Output the [x, y] coordinate of the center of the cell containing the given text.  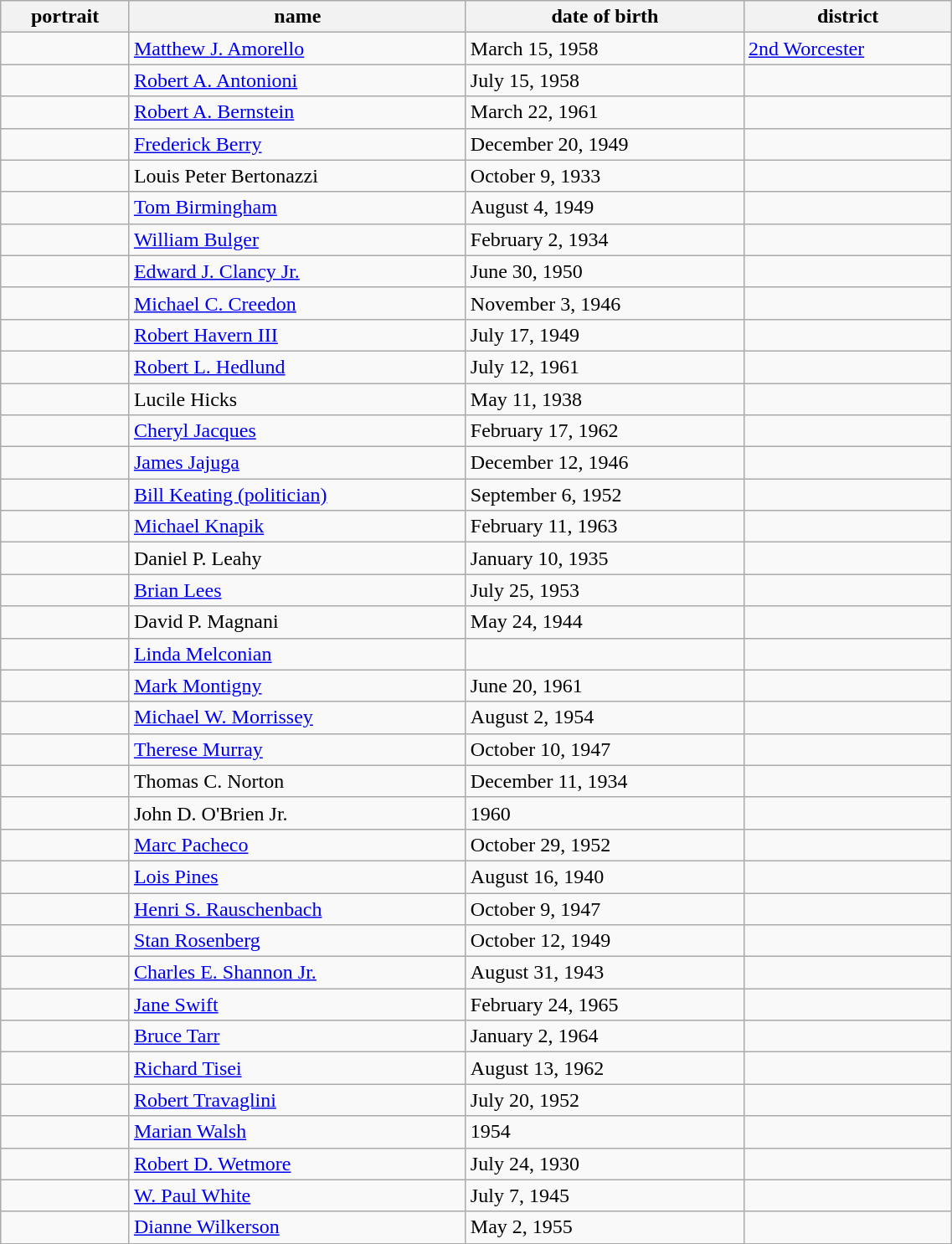
Dianne Wilkerson [297, 1227]
Michael Knapik [297, 527]
Marc Pacheco [297, 845]
Lucile Hicks [297, 399]
July 12, 1961 [605, 367]
December 11, 1934 [605, 781]
December 12, 1946 [605, 463]
1954 [605, 1132]
Jane Swift [297, 1005]
March 22, 1961 [605, 112]
Richard Tisei [297, 1068]
Michael C. Creedon [297, 303]
James Jajuga [297, 463]
Robert L. Hedlund [297, 367]
Stan Rosenberg [297, 941]
May 24, 1944 [605, 622]
May 11, 1938 [605, 399]
2nd Worcester [847, 49]
August 13, 1962 [605, 1068]
Louis Peter Bertonazzi [297, 176]
district [847, 17]
Michael W. Morrissey [297, 717]
date of birth [605, 17]
Daniel P. Leahy [297, 558]
January 2, 1964 [605, 1036]
Lois Pines [297, 876]
July 20, 1952 [605, 1100]
September 6, 1952 [605, 495]
Charles E. Shannon Jr. [297, 973]
February 11, 1963 [605, 527]
Robert D. Wetmore [297, 1164]
W. Paul White [297, 1195]
Tom Birmingham [297, 208]
Linda Melconian [297, 654]
Edward J. Clancy Jr. [297, 271]
November 3, 1946 [605, 303]
Matthew J. Amorello [297, 49]
name [297, 17]
January 10, 1935 [605, 558]
October 10, 1947 [605, 749]
David P. Magnani [297, 622]
July 17, 1949 [605, 335]
Bruce Tarr [297, 1036]
February 2, 1934 [605, 239]
Cheryl Jacques [297, 431]
July 15, 1958 [605, 80]
July 24, 1930 [605, 1164]
Robert Havern III [297, 335]
Robert A. Antonioni [297, 80]
William Bulger [297, 239]
John D. O'Brien Jr. [297, 813]
portrait [65, 17]
August 31, 1943 [605, 973]
1960 [605, 813]
May 2, 1955 [605, 1227]
August 2, 1954 [605, 717]
Robert A. Bernstein [297, 112]
February 24, 1965 [605, 1005]
Therese Murray [297, 749]
October 29, 1952 [605, 845]
August 4, 1949 [605, 208]
February 17, 1962 [605, 431]
Marian Walsh [297, 1132]
October 9, 1947 [605, 908]
Brian Lees [297, 590]
Frederick Berry [297, 144]
October 9, 1933 [605, 176]
Robert Travaglini [297, 1100]
June 30, 1950 [605, 271]
Thomas C. Norton [297, 781]
August 16, 1940 [605, 876]
October 12, 1949 [605, 941]
December 20, 1949 [605, 144]
Bill Keating (politician) [297, 495]
Henri S. Rauschenbach [297, 908]
June 20, 1961 [605, 686]
July 7, 1945 [605, 1195]
July 25, 1953 [605, 590]
Mark Montigny [297, 686]
March 15, 1958 [605, 49]
